Capture the cell that displays the provided text and extract its [x, y] central coordinate. 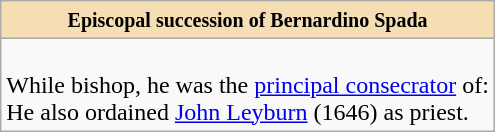
While bishop, he was the principal consecrator of: He also ordained John Leyburn (1646) as priest. [248, 85]
Episcopal succession of Bernardino Spada [248, 20]
